Identify which cell holds the provided text, then report its (X, Y) central coordinate. 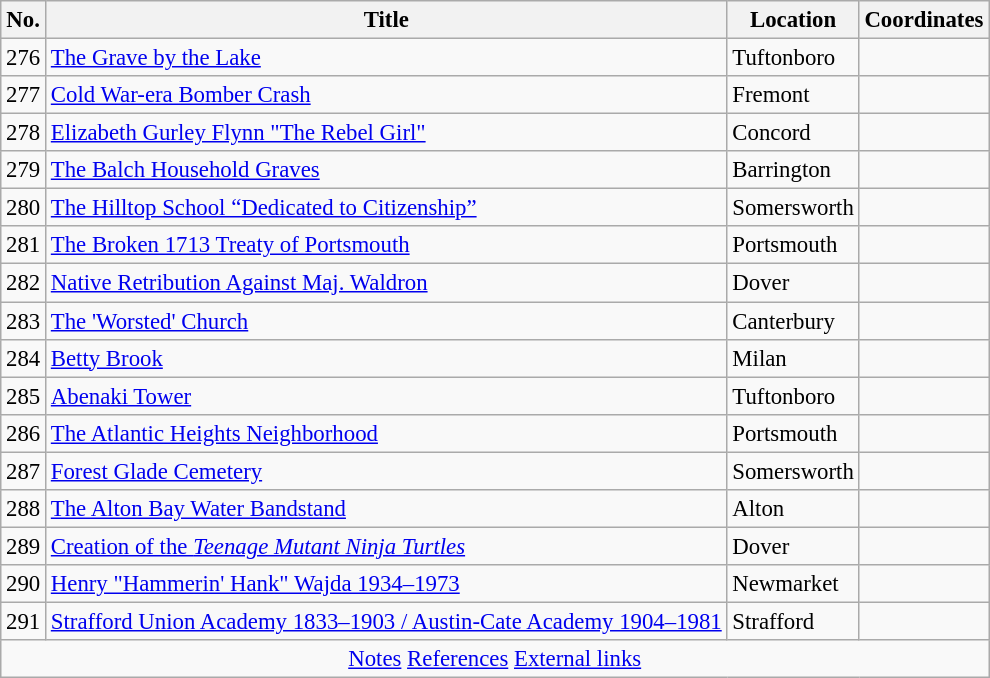
Native Retribution Against Maj. Waldron (386, 283)
Barrington (793, 170)
The Alton Bay Water Bandstand (386, 509)
Location (793, 20)
291 (24, 621)
Fremont (793, 95)
Elizabeth Gurley Flynn "The Rebel Girl" (386, 133)
Milan (793, 358)
The Broken 1713 Treaty of Portsmouth (386, 245)
281 (24, 245)
Creation of the Teenage Mutant Ninja Turtles (386, 546)
Forest Glade Cemetery (386, 471)
284 (24, 358)
279 (24, 170)
The Balch Household Graves (386, 170)
Betty Brook (386, 358)
Alton (793, 509)
283 (24, 321)
289 (24, 546)
The Hilltop School “Dedicated to Citizenship” (386, 208)
Newmarket (793, 584)
280 (24, 208)
Cold War-era Bomber Crash (386, 95)
No. (24, 20)
Strafford Union Academy 1833–1903 / Austin-Cate Academy 1904–1981 (386, 621)
278 (24, 133)
Notes References External links (495, 659)
The Grave by the Lake (386, 58)
Title (386, 20)
282 (24, 283)
Coordinates (924, 20)
Concord (793, 133)
Henry "Hammerin' Hank" Wajda 1934–1973 (386, 584)
277 (24, 95)
276 (24, 58)
287 (24, 471)
285 (24, 396)
Abenaki Tower (386, 396)
Strafford (793, 621)
Canterbury (793, 321)
The 'Worsted' Church (386, 321)
288 (24, 509)
290 (24, 584)
The Atlantic Heights Neighborhood (386, 433)
286 (24, 433)
